Return [X, Y] of the center of cell containing provided text 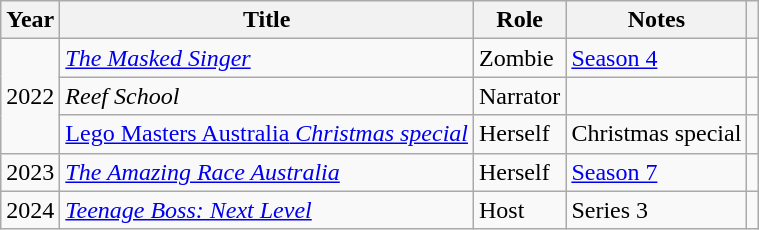
Season 7 [656, 172]
Notes [656, 20]
Season 4 [656, 58]
2024 [30, 210]
Host [520, 210]
Series 3 [656, 210]
Role [520, 20]
2022 [30, 96]
Title [267, 20]
Zombie [520, 58]
Narrator [520, 96]
Lego Masters Australia Christmas special [267, 134]
The Amazing Race Australia [267, 172]
2023 [30, 172]
Christmas special [656, 134]
Reef School [267, 96]
The Masked Singer [267, 58]
Year [30, 20]
Teenage Boss: Next Level [267, 210]
